From the cell containing the given text, extract its center point as [x, y] coordinate. 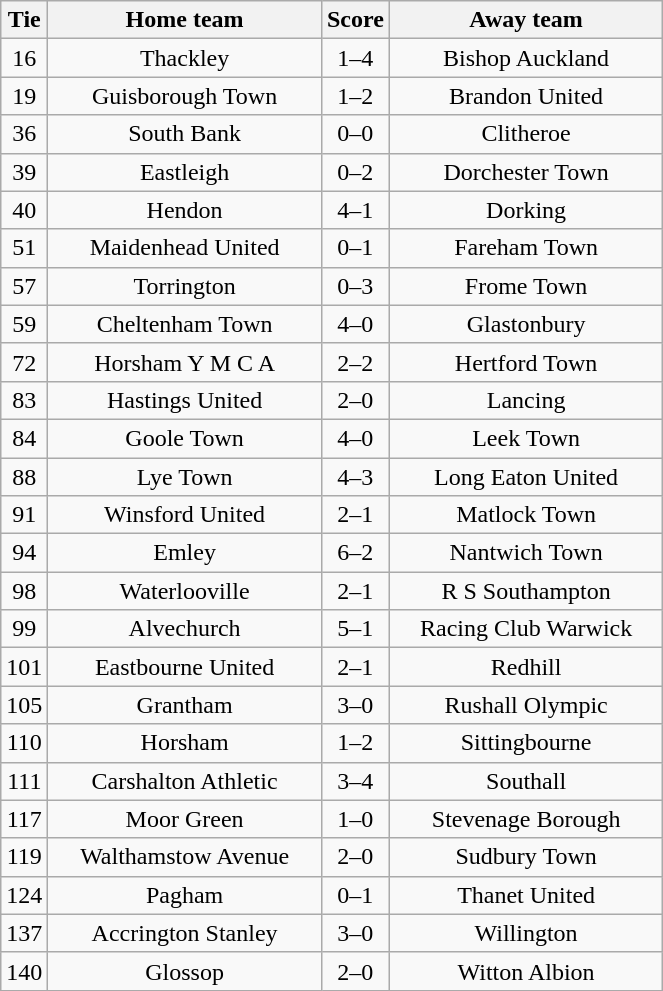
Frome Town [526, 286]
105 [24, 705]
4–1 [355, 210]
Horsham [185, 743]
57 [24, 286]
19 [24, 96]
88 [24, 477]
Racing Club Warwick [526, 629]
Long Eaton United [526, 477]
98 [24, 591]
Redhill [526, 667]
Cheltenham Town [185, 324]
3–4 [355, 781]
Lancing [526, 400]
4–3 [355, 477]
72 [24, 362]
40 [24, 210]
36 [24, 134]
Emley [185, 553]
Eastbourne United [185, 667]
51 [24, 248]
Hendon [185, 210]
Away team [526, 20]
Hastings United [185, 400]
Thanet United [526, 895]
94 [24, 553]
Willington [526, 933]
Alvechurch [185, 629]
5–1 [355, 629]
Walthamstow Avenue [185, 857]
1–0 [355, 819]
84 [24, 438]
83 [24, 400]
0–2 [355, 172]
Dorking [526, 210]
59 [24, 324]
0–3 [355, 286]
Accrington Stanley [185, 933]
140 [24, 971]
Tie [24, 20]
Stevenage Borough [526, 819]
Moor Green [185, 819]
Sudbury Town [526, 857]
Dorchester Town [526, 172]
16 [24, 58]
R S Southampton [526, 591]
Lye Town [185, 477]
Carshalton Athletic [185, 781]
Southall [526, 781]
111 [24, 781]
Grantham [185, 705]
South Bank [185, 134]
110 [24, 743]
Hertford Town [526, 362]
Nantwich Town [526, 553]
Eastleigh [185, 172]
2–2 [355, 362]
Matlock Town [526, 515]
Waterlooville [185, 591]
1–4 [355, 58]
124 [24, 895]
117 [24, 819]
Torrington [185, 286]
99 [24, 629]
Pagham [185, 895]
39 [24, 172]
Rushall Olympic [526, 705]
Sittingbourne [526, 743]
Glastonbury [526, 324]
Bishop Auckland [526, 58]
Horsham Y M C A [185, 362]
Goole Town [185, 438]
91 [24, 515]
Winsford United [185, 515]
Guisborough Town [185, 96]
Brandon United [526, 96]
Glossop [185, 971]
Home team [185, 20]
Maidenhead United [185, 248]
Witton Albion [526, 971]
6–2 [355, 553]
Fareham Town [526, 248]
Score [355, 20]
137 [24, 933]
Thackley [185, 58]
Leek Town [526, 438]
Clitheroe [526, 134]
101 [24, 667]
119 [24, 857]
0–0 [355, 134]
